From the cell containing the given text, extract its center point as [x, y] coordinate. 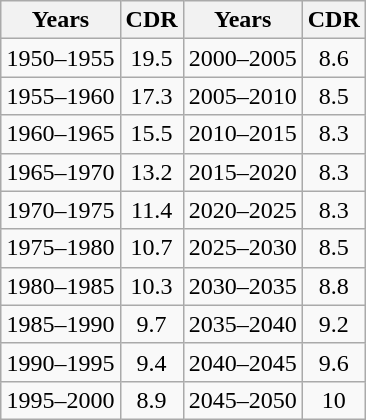
19.5 [152, 58]
9.4 [152, 362]
2025–2030 [242, 248]
2040–2045 [242, 362]
2010–2015 [242, 134]
10 [334, 400]
17.3 [152, 96]
2005–2010 [242, 96]
9.2 [334, 324]
9.7 [152, 324]
2045–2050 [242, 400]
2020–2025 [242, 210]
11.4 [152, 210]
2035–2040 [242, 324]
2015–2020 [242, 172]
1975–1980 [60, 248]
9.6 [334, 362]
10.3 [152, 286]
1950–1955 [60, 58]
1980–1985 [60, 286]
1995–2000 [60, 400]
1965–1970 [60, 172]
1990–1995 [60, 362]
2000–2005 [242, 58]
8.6 [334, 58]
2030–2035 [242, 286]
10.7 [152, 248]
8.9 [152, 400]
1985–1990 [60, 324]
1970–1975 [60, 210]
13.2 [152, 172]
15.5 [152, 134]
8.8 [334, 286]
1955–1960 [60, 96]
1960–1965 [60, 134]
